Scan for the cell matching the given text and deliver its [x, y] coordinate at center. 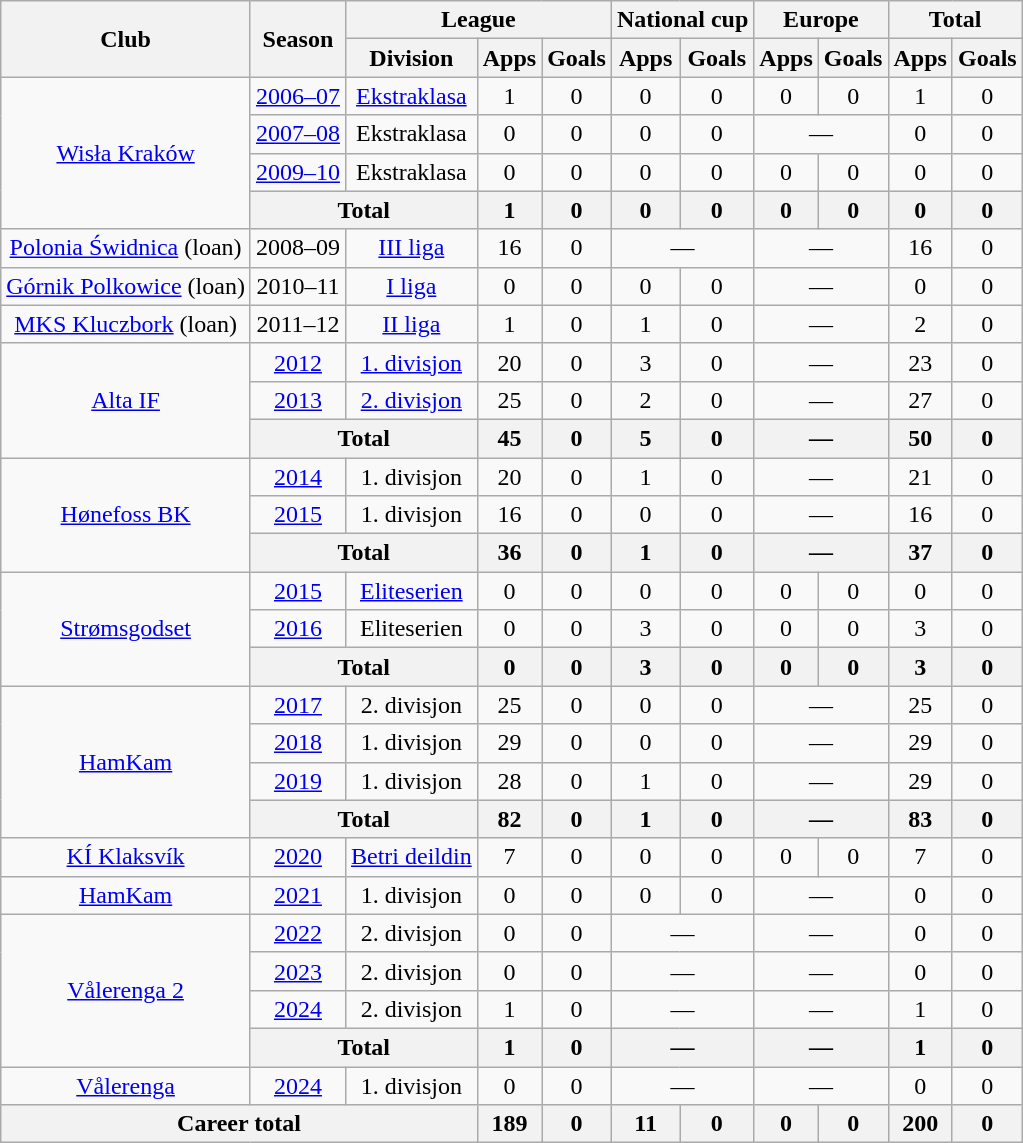
Polonia Świdnica (loan) [126, 248]
2008–09 [298, 248]
Club [126, 39]
Season [298, 39]
2019 [298, 781]
11 [645, 1124]
I liga [411, 286]
28 [509, 781]
36 [509, 553]
League [478, 20]
2023 [298, 971]
23 [920, 362]
45 [509, 438]
III liga [411, 248]
MKS Kluczbork (loan) [126, 324]
Career total [239, 1124]
50 [920, 438]
2020 [298, 857]
Alta IF [126, 400]
2010–11 [298, 286]
5 [645, 438]
2022 [298, 933]
21 [920, 477]
2016 [298, 629]
82 [509, 819]
2009–10 [298, 172]
2006–07 [298, 96]
Górnik Polkowice (loan) [126, 286]
2012 [298, 362]
2007–08 [298, 134]
Strømsgodset [126, 629]
Europe [821, 20]
2018 [298, 743]
Vålerenga 2 [126, 990]
II liga [411, 324]
83 [920, 819]
Wisła Kraków [126, 153]
Division [411, 58]
2013 [298, 400]
37 [920, 553]
2014 [298, 477]
Hønefoss BK [126, 515]
KÍ Klaksvík [126, 857]
Betri deildin [411, 857]
2017 [298, 705]
2021 [298, 895]
2011–12 [298, 324]
27 [920, 400]
Vålerenga [126, 1085]
National cup [682, 20]
189 [509, 1124]
200 [920, 1124]
